Provide the [X, Y] coordinate of the cell's center where the given text is located.  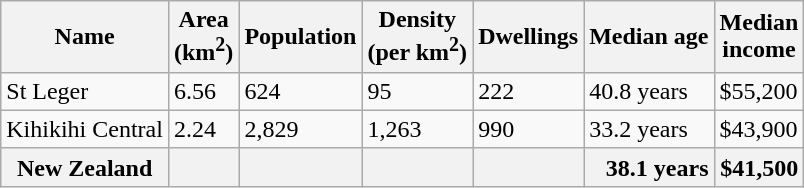
Population [300, 37]
1,263 [418, 129]
2.24 [203, 129]
Median age [649, 37]
$41,500 [759, 167]
Kihikihi Central [85, 129]
38.1 years [649, 167]
990 [528, 129]
624 [300, 91]
Dwellings [528, 37]
$43,900 [759, 129]
33.2 years [649, 129]
40.8 years [649, 91]
New Zealand [85, 167]
Name [85, 37]
Medianincome [759, 37]
Density(per km2) [418, 37]
6.56 [203, 91]
222 [528, 91]
St Leger [85, 91]
$55,200 [759, 91]
2,829 [300, 129]
95 [418, 91]
Area(km2) [203, 37]
